Scan for the cell matching the given text and deliver its [x, y] coordinate at center. 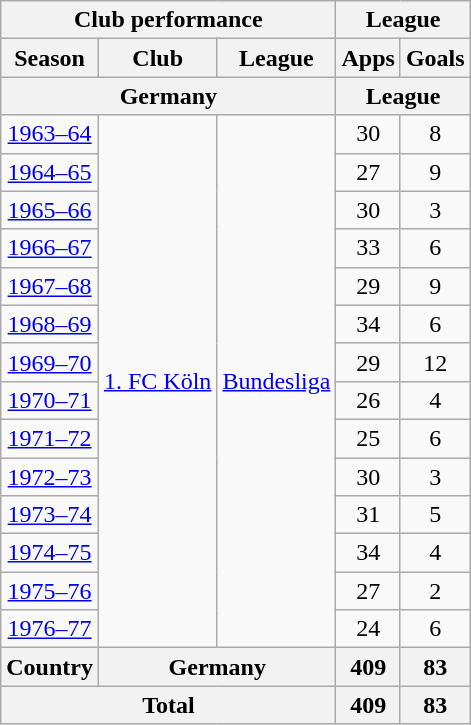
25 [368, 438]
1969–70 [50, 362]
Total [168, 705]
12 [435, 362]
33 [368, 248]
1. FC Köln [157, 382]
Bundesliga [276, 382]
1971–72 [50, 438]
8 [435, 134]
1970–71 [50, 400]
24 [368, 629]
26 [368, 400]
Season [50, 58]
2 [435, 591]
1967–68 [50, 286]
1966–67 [50, 248]
1963–64 [50, 134]
Club performance [168, 20]
5 [435, 515]
1973–74 [50, 515]
Club [157, 58]
Apps [368, 58]
1964–65 [50, 172]
1974–75 [50, 553]
1975–76 [50, 591]
31 [368, 515]
1972–73 [50, 477]
1965–66 [50, 210]
Goals [435, 58]
Country [50, 667]
1968–69 [50, 324]
1976–77 [50, 629]
